Capture the cell that displays the provided text and extract its [x, y] central coordinate. 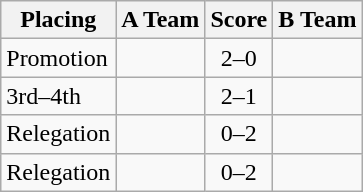
Placing [58, 20]
2–1 [239, 96]
A Team [160, 20]
2–0 [239, 58]
Score [239, 20]
3rd–4th [58, 96]
Promotion [58, 58]
B Team [318, 20]
